Find where the given text appears and provide that cell's center as (X, Y) coordinate. 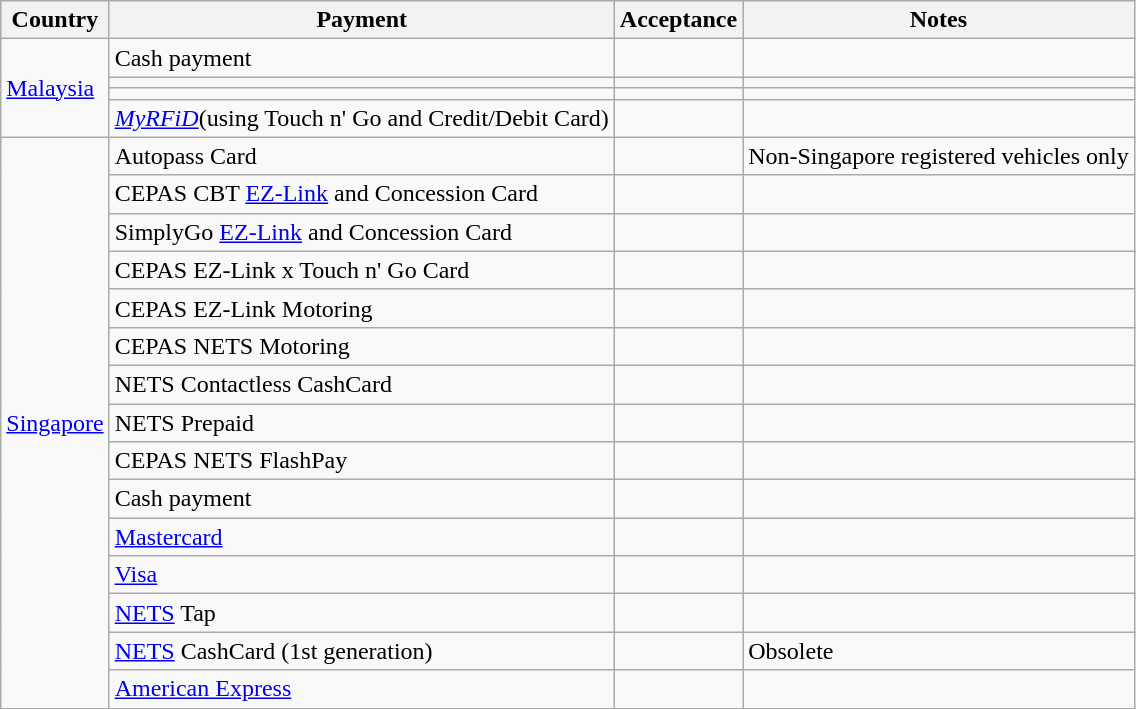
Payment (362, 20)
CEPAS EZ-Link Motoring (362, 308)
NETS CashCard (1st generation) (362, 651)
CEPAS EZ-Link x Touch n' Go Card (362, 270)
Malaysia (55, 88)
CEPAS NETS FlashPay (362, 461)
NETS Prepaid (362, 423)
Autopass Card (362, 156)
Country (55, 20)
CEPAS NETS Motoring (362, 346)
CEPAS CBT EZ-Link and Concession Card (362, 194)
Mastercard (362, 537)
Singapore (55, 422)
NETS Contactless CashCard (362, 384)
Acceptance (678, 20)
Visa (362, 575)
MyRFiD(using Touch n' Go and Credit/Debit Card) (362, 118)
Obsolete (939, 651)
SimplyGo EZ-Link and Concession Card (362, 232)
Notes (939, 20)
Non-Singapore registered vehicles only (939, 156)
NETS Tap (362, 613)
American Express (362, 689)
